Locate the cell with the specified text and output its (x, y) center coordinate. 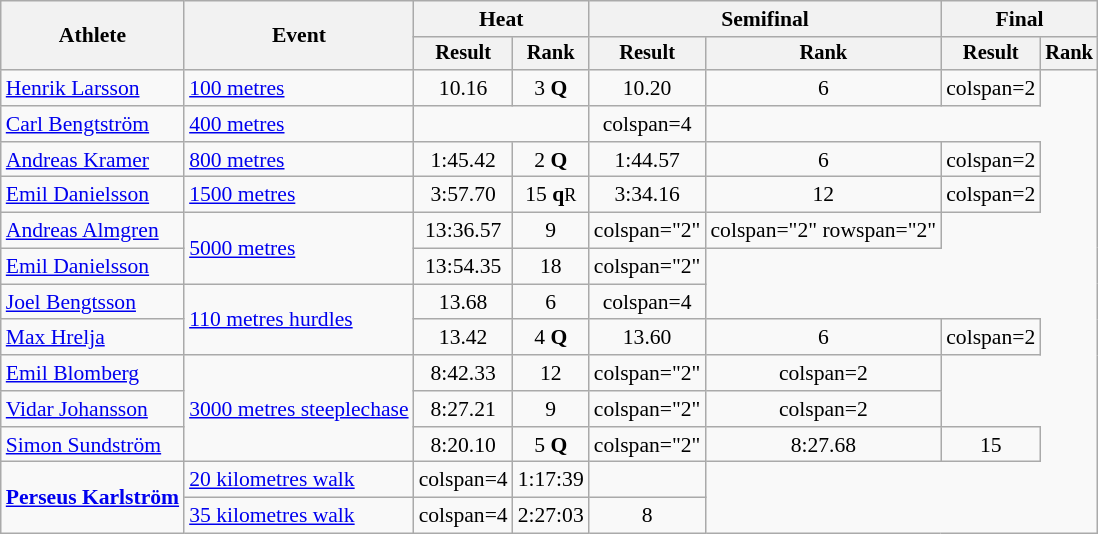
8 (648, 516)
13.60 (648, 338)
2 Q (551, 160)
4 Q (551, 338)
Perseus Karlström (92, 498)
3 Q (551, 88)
Max Hrelja (92, 338)
1500 metres (299, 195)
800 metres (299, 160)
1:17:39 (551, 480)
Carl Bengtström (92, 124)
Andreas Kramer (92, 160)
10.16 (464, 88)
8:20.10 (464, 445)
5000 metres (299, 248)
15 qR (551, 195)
3:34.16 (648, 195)
Final (1020, 19)
10.20 (648, 88)
Andreas Almgren (92, 231)
35 kilometres walk (299, 516)
Event (299, 36)
Emil Blomberg (92, 373)
110 metres hurdles (299, 320)
5 Q (551, 445)
13.42 (464, 338)
Athlete (92, 36)
Henrik Larsson (92, 88)
400 metres (299, 124)
18 (551, 267)
Semifinal (765, 19)
13:54.35 (464, 267)
3000 metres steeplechase (299, 408)
colspan="2" rowspan="2" (823, 231)
15 (990, 445)
13.68 (464, 302)
1:44.57 (648, 160)
Heat (502, 19)
20 kilometres walk (299, 480)
3:57.70 (464, 195)
Vidar Johansson (92, 409)
8:27.68 (823, 445)
Joel Bengtsson (92, 302)
Simon Sundström (92, 445)
8:27.21 (464, 409)
100 metres (299, 88)
8:42.33 (464, 373)
13:36.57 (464, 231)
1:45.42 (464, 160)
2:27:03 (551, 516)
